For the text-containing cell, return its midpoint in (x, y) coordinate format. 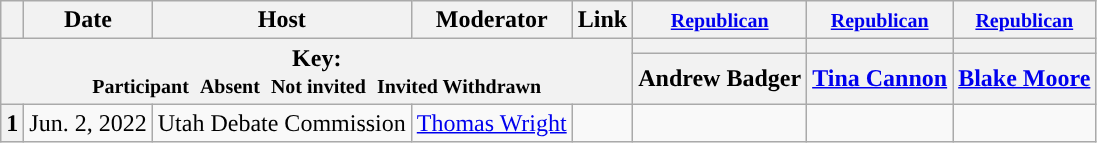
Utah Debate Commission (282, 123)
Host (282, 20)
Key: Participant Absent Not invited Invited Withdrawn (317, 72)
Thomas Wright (492, 123)
Jun. 2, 2022 (88, 123)
1 (12, 123)
Date (88, 20)
Link (602, 20)
Moderator (492, 20)
Andrew Badger (720, 78)
Blake Moore (1024, 78)
Tina Cannon (880, 78)
